Extract the (X, Y) coordinate from the center of the cell holding the provided text.  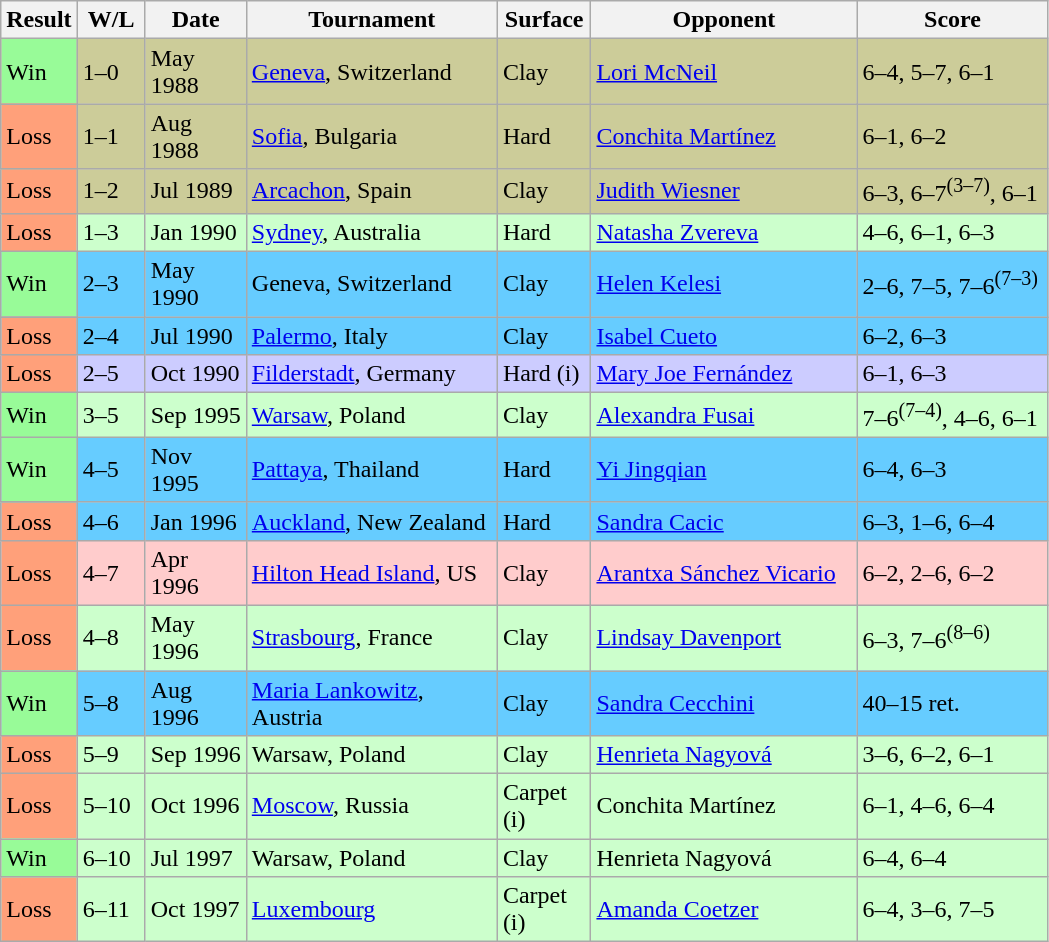
4–7 (111, 572)
Filderstadt, Germany (372, 374)
1–0 (111, 72)
6–4, 5–7, 6–1 (952, 72)
Date (196, 20)
Jan 1996 (196, 521)
3–5 (111, 416)
Strasbourg, France (372, 638)
Jul 1990 (196, 336)
40–15 ret. (952, 704)
Judith Wiesner (724, 192)
2–5 (111, 374)
Oct 1990 (196, 374)
Lindsay Davenport (724, 638)
Oct 1996 (196, 806)
6–3, 1–6, 6–4 (952, 521)
6–1, 6–2 (952, 136)
Sofia, Bulgaria (372, 136)
6–4, 6–3 (952, 470)
6–2, 2–6, 6–2 (952, 572)
Amanda Coetzer (724, 910)
Moscow, Russia (372, 806)
Tournament (372, 20)
Surface (544, 20)
4–6, 6–1, 6–3 (952, 232)
1–1 (111, 136)
W/L (111, 20)
Yi Jingqian (724, 470)
Mary Joe Fernández (724, 374)
May 1988 (196, 72)
Opponent (724, 20)
Jan 1990 (196, 232)
Pattaya, Thailand (372, 470)
1–2 (111, 192)
2–4 (111, 336)
Arcachon, Spain (372, 192)
Jul 1997 (196, 858)
Isabel Cueto (724, 336)
Sydney, Australia (372, 232)
Sep 1996 (196, 755)
Helen Kelesi (724, 284)
4–8 (111, 638)
6–4, 6–4 (952, 858)
4–6 (111, 521)
May 1996 (196, 638)
6–1, 4–6, 6–4 (952, 806)
Aug 1996 (196, 704)
Oct 1997 (196, 910)
Sep 1995 (196, 416)
3–6, 6–2, 6–1 (952, 755)
Alexandra Fusai (724, 416)
6–1, 6–3 (952, 374)
7–6(7–4), 4–6, 6–1 (952, 416)
Nov 1995 (196, 470)
Sandra Cecchini (724, 704)
2–3 (111, 284)
Luxembourg (372, 910)
Arantxa Sánchez Vicario (724, 572)
Result (39, 20)
4–5 (111, 470)
Hilton Head Island, US (372, 572)
Lori McNeil (724, 72)
6–2, 6–3 (952, 336)
6–3, 6–7(3–7), 6–1 (952, 192)
5–9 (111, 755)
May 1990 (196, 284)
5–10 (111, 806)
Apr 1996 (196, 572)
Jul 1989 (196, 192)
2–6, 7–5, 7–6(7–3) (952, 284)
6–11 (111, 910)
Hard (i) (544, 374)
6–4, 3–6, 7–5 (952, 910)
6–10 (111, 858)
Score (952, 20)
6–3, 7–6(8–6) (952, 638)
Palermo, Italy (372, 336)
Auckland, New Zealand (372, 521)
Sandra Cacic (724, 521)
5–8 (111, 704)
Natasha Zvereva (724, 232)
Maria Lankowitz, Austria (372, 704)
1–3 (111, 232)
Aug 1988 (196, 136)
